Provide the [x, y] coordinate of the cell's center where the given text is located.  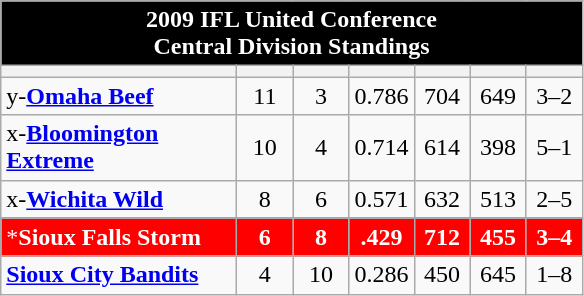
y-Omaha Beef [119, 96]
398 [498, 148]
x-Wichita Wild [119, 199]
Sioux City Bandits [119, 275]
0.571 [382, 199]
513 [498, 199]
704 [442, 96]
1–8 [554, 275]
3 [321, 96]
x-Bloomington Extreme [119, 148]
2–5 [554, 199]
450 [442, 275]
0.786 [382, 96]
0.286 [382, 275]
5–1 [554, 148]
712 [442, 237]
632 [442, 199]
.429 [382, 237]
455 [498, 237]
*Sioux Falls Storm [119, 237]
11 [265, 96]
3–2 [554, 96]
3–4 [554, 237]
0.714 [382, 148]
645 [498, 275]
614 [442, 148]
2009 IFL United ConferenceCentral Division Standings [292, 34]
649 [498, 96]
